Return the (x, y) coordinate for the center point of the cell that contains the specified text.  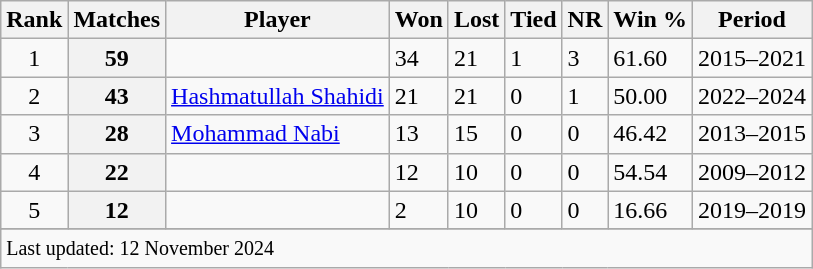
15 (476, 134)
Tied (534, 20)
61.60 (650, 58)
50.00 (650, 96)
4 (34, 172)
Won (418, 20)
28 (117, 134)
5 (34, 210)
Last updated: 12 November 2024 (406, 248)
2009–2012 (752, 172)
43 (117, 96)
Period (752, 20)
2015–2021 (752, 58)
NR (585, 20)
Matches (117, 20)
Mohammad Nabi (278, 134)
Lost (476, 20)
34 (418, 58)
54.54 (650, 172)
Win % (650, 20)
16.66 (650, 210)
2019–2019 (752, 210)
2013–2015 (752, 134)
59 (117, 58)
Rank (34, 20)
Hashmatullah Shahidi (278, 96)
Player (278, 20)
46.42 (650, 134)
2022–2024 (752, 96)
13 (418, 134)
22 (117, 172)
